Identify which cell holds the provided text, then report its [X, Y] central coordinate. 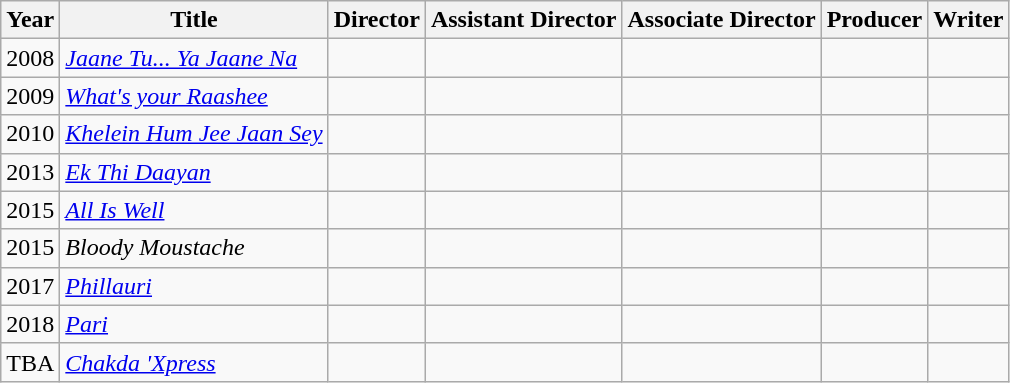
2017 [30, 286]
Assistant Director [524, 20]
Phillauri [194, 286]
Producer [874, 20]
Ek Thi Daayan [194, 172]
Associate Director [722, 20]
Khelein Hum Jee Jaan Sey [194, 134]
Title [194, 20]
2013 [30, 172]
Writer [968, 20]
Bloody Moustache [194, 248]
2009 [30, 96]
Director [376, 20]
2018 [30, 324]
2010 [30, 134]
All Is Well [194, 210]
Year [30, 20]
TBA [30, 362]
2008 [30, 58]
Pari [194, 324]
Jaane Tu... Ya Jaane Na [194, 58]
What's your Raashee [194, 96]
Chakda 'Xpress [194, 362]
